Determine the [X, Y] coordinate at the center of the cell enclosing the given text.  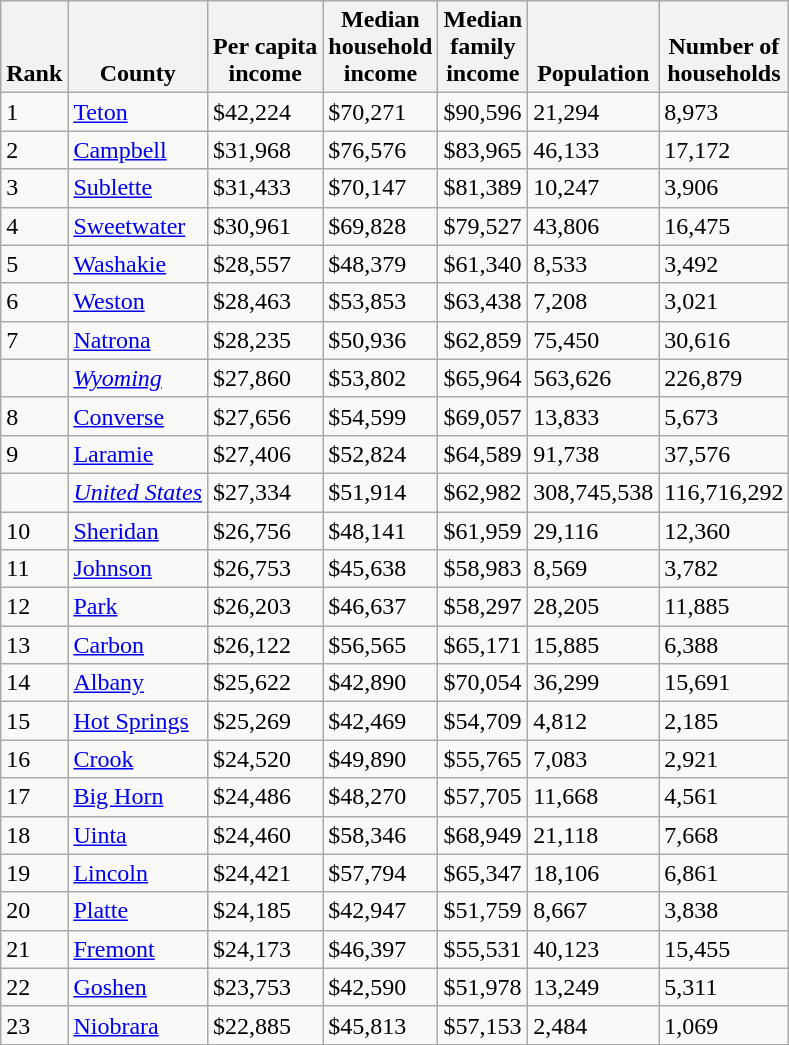
$69,828 [380, 226]
$55,765 [483, 759]
13 [34, 645]
4,561 [724, 797]
11 [34, 569]
Wyoming [138, 378]
2 [34, 150]
11,668 [594, 797]
2,921 [724, 759]
8,569 [594, 569]
Natrona [138, 340]
$65,964 [483, 378]
6,861 [724, 873]
7,208 [594, 302]
226,879 [724, 378]
Albany [138, 683]
4,812 [594, 721]
$42,224 [266, 112]
Park [138, 607]
37,576 [724, 454]
$61,340 [483, 264]
Per capitaincome [266, 47]
15,885 [594, 645]
$57,705 [483, 797]
Johnson [138, 569]
Hot Springs [138, 721]
19 [34, 873]
Sheridan [138, 531]
7 [34, 340]
9 [34, 454]
116,716,292 [724, 492]
$30,961 [266, 226]
6 [34, 302]
8,533 [594, 264]
12 [34, 607]
Campbell [138, 150]
3,906 [724, 188]
21,118 [594, 835]
13,249 [594, 987]
14 [34, 683]
5,311 [724, 987]
Number ofhouseholds [724, 47]
29,116 [594, 531]
$58,983 [483, 569]
$48,270 [380, 797]
75,450 [594, 340]
18,106 [594, 873]
$24,421 [266, 873]
$52,824 [380, 454]
$55,531 [483, 949]
$61,959 [483, 531]
28,205 [594, 607]
$46,637 [380, 607]
Goshen [138, 987]
13,833 [594, 416]
17 [34, 797]
$65,347 [483, 873]
10,247 [594, 188]
$26,753 [266, 569]
$69,057 [483, 416]
$45,813 [380, 1025]
Platte [138, 911]
3,838 [724, 911]
40,123 [594, 949]
$57,794 [380, 873]
Sweetwater [138, 226]
United States [138, 492]
$42,890 [380, 683]
20 [34, 911]
$26,122 [266, 645]
Lincoln [138, 873]
10 [34, 531]
$76,576 [380, 150]
18 [34, 835]
$64,589 [483, 454]
$24,520 [266, 759]
$28,463 [266, 302]
$70,271 [380, 112]
$24,486 [266, 797]
Laramie [138, 454]
22 [34, 987]
36,299 [594, 683]
$23,753 [266, 987]
$81,389 [483, 188]
5,673 [724, 416]
$51,978 [483, 987]
$51,914 [380, 492]
$53,853 [380, 302]
Uinta [138, 835]
5 [34, 264]
$27,406 [266, 454]
Niobrara [138, 1025]
$31,968 [266, 150]
23 [34, 1025]
$68,949 [483, 835]
$70,054 [483, 683]
15 [34, 721]
$24,460 [266, 835]
$63,438 [483, 302]
11,885 [724, 607]
$45,638 [380, 569]
17,172 [724, 150]
Population [594, 47]
Washakie [138, 264]
Medianhouseholdincome [380, 47]
$26,203 [266, 607]
$27,656 [266, 416]
$54,599 [380, 416]
Carbon [138, 645]
$56,565 [380, 645]
7,083 [594, 759]
3,782 [724, 569]
Fremont [138, 949]
$53,802 [380, 378]
Medianfamilyincome [483, 47]
$62,982 [483, 492]
$58,346 [380, 835]
$83,965 [483, 150]
$48,141 [380, 531]
$79,527 [483, 226]
$24,173 [266, 949]
7,668 [724, 835]
Crook [138, 759]
30,616 [724, 340]
$57,153 [483, 1025]
91,738 [594, 454]
8,667 [594, 911]
2,484 [594, 1025]
3,021 [724, 302]
County [138, 47]
$50,936 [380, 340]
$28,557 [266, 264]
$27,860 [266, 378]
$58,297 [483, 607]
$42,590 [380, 987]
43,806 [594, 226]
Teton [138, 112]
$25,269 [266, 721]
$54,709 [483, 721]
2,185 [724, 721]
15,691 [724, 683]
$42,947 [380, 911]
8,973 [724, 112]
16 [34, 759]
21,294 [594, 112]
8 [34, 416]
$26,756 [266, 531]
1,069 [724, 1025]
12,360 [724, 531]
Rank [34, 47]
$27,334 [266, 492]
$28,235 [266, 340]
$49,890 [380, 759]
15,455 [724, 949]
$48,379 [380, 264]
Weston [138, 302]
1 [34, 112]
6,388 [724, 645]
$70,147 [380, 188]
$51,759 [483, 911]
46,133 [594, 150]
21 [34, 949]
16,475 [724, 226]
$62,859 [483, 340]
$24,185 [266, 911]
$25,622 [266, 683]
4 [34, 226]
3,492 [724, 264]
$90,596 [483, 112]
563,626 [594, 378]
$31,433 [266, 188]
Sublette [138, 188]
$22,885 [266, 1025]
308,745,538 [594, 492]
$42,469 [380, 721]
$65,171 [483, 645]
3 [34, 188]
Big Horn [138, 797]
$46,397 [380, 949]
Converse [138, 416]
